Identify which cell holds the provided text, then report its [X, Y] central coordinate. 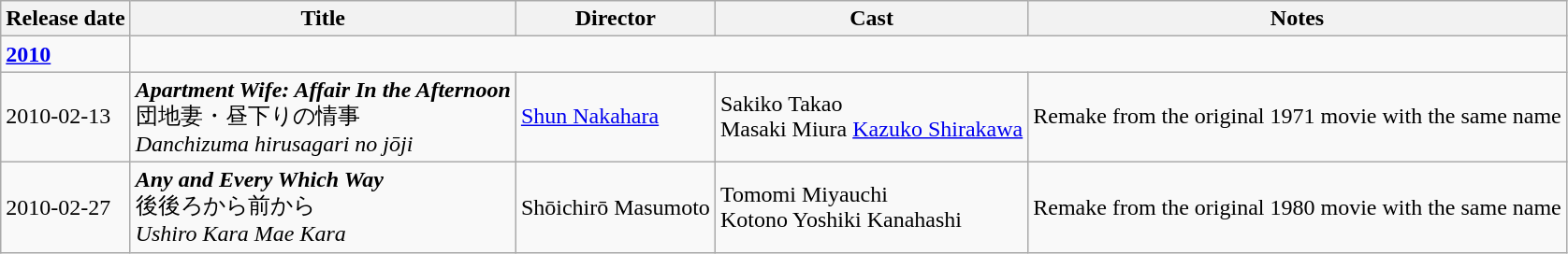
Release date [65, 19]
2010 [65, 54]
Any and Every Which Way後後ろから前からUshiro Kara Mae Kara [323, 207]
Shun Nakahara [616, 118]
Remake from the original 1980 movie with the same name [1298, 207]
Shōichirō Masumoto [616, 207]
Apartment Wife: Affair In the Afternoon団地妻・昼下りの情事Danchizuma hirusagari no jōji [323, 118]
Director [616, 19]
2010-02-27 [65, 207]
Title [323, 19]
Remake from the original 1971 movie with the same name [1298, 118]
Sakiko TakaoMasaki Miura Kazuko Shirakawa [871, 118]
Notes [1298, 19]
2010-02-13 [65, 118]
Tomomi MiyauchiKotono Yoshiki Kanahashi [871, 207]
Cast [871, 19]
